Search for the cell housing the specified text and yield its (X, Y) center coordinate. 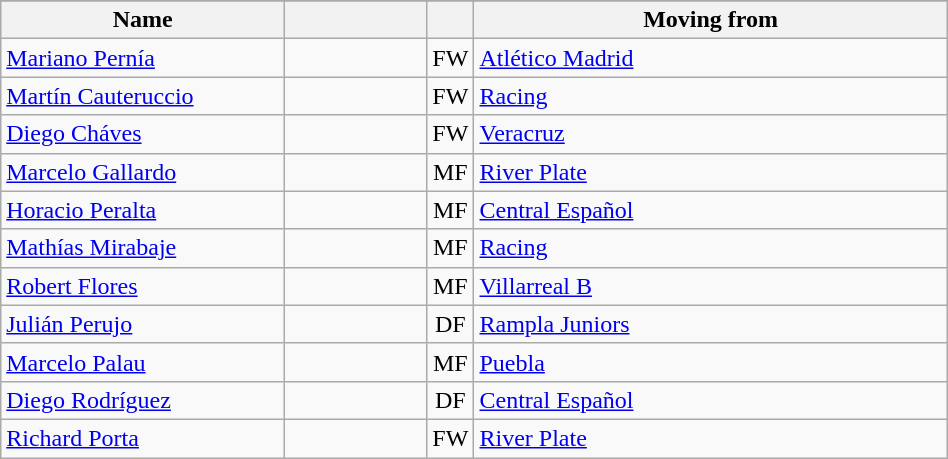
Name (143, 20)
Moving from (710, 20)
Mathías Mirabaje (143, 248)
Atlético Madrid (710, 58)
Diego Cháves (143, 134)
Mariano Pernía (143, 58)
Diego Rodríguez (143, 400)
Marcelo Gallardo (143, 172)
Robert Flores (143, 286)
Martín Cauteruccio (143, 96)
Marcelo Palau (143, 362)
Richard Porta (143, 438)
Julián Perujo (143, 324)
Veracruz (710, 134)
Horacio Peralta (143, 210)
Rampla Juniors (710, 324)
Puebla (710, 362)
Villarreal B (710, 286)
